Extract the (X, Y) coordinate from the center of the cell holding the provided text.  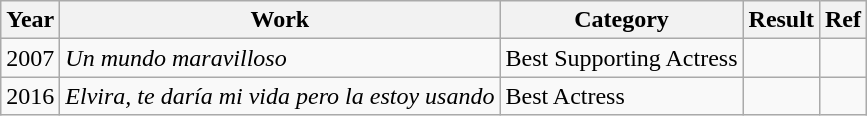
Elvira, te daría mi vida pero la estoy usando (280, 96)
Un mundo maravilloso (280, 58)
Ref (842, 20)
Best Actress (622, 96)
Best Supporting Actress (622, 58)
2007 (30, 58)
Category (622, 20)
Result (781, 20)
Work (280, 20)
Year (30, 20)
2016 (30, 96)
